Search for the cell housing the specified text and yield its [x, y] center coordinate. 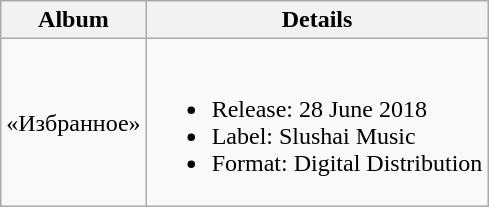
Release: 28 June 2018Label: Slushai MusicFormat: Digital Distribution [317, 122]
«Избранное» [74, 122]
Album [74, 20]
Details [317, 20]
